Locate the cell with the specified text and output its [X, Y] center coordinate. 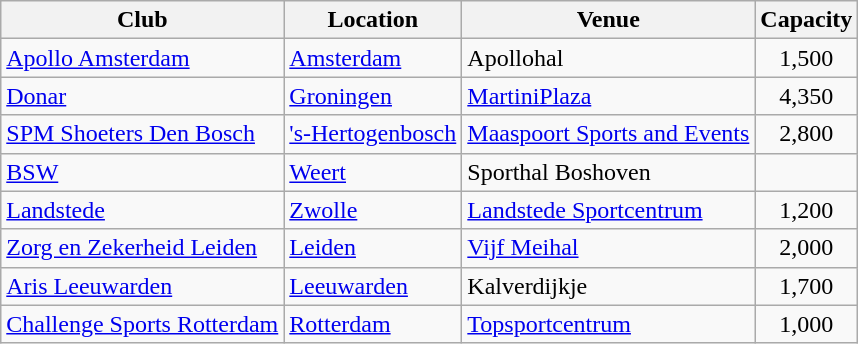
Location [373, 20]
1,700 [806, 286]
2,000 [806, 248]
Sporthal Boshoven [608, 172]
1,200 [806, 210]
Capacity [806, 20]
Landstede [142, 210]
Apollohal [608, 58]
SPM Shoeters Den Bosch [142, 134]
Challenge Sports Rotterdam [142, 324]
Apollo Amsterdam [142, 58]
Donar [142, 96]
Leeuwarden [373, 286]
4,350 [806, 96]
BSW [142, 172]
MartiniPlaza [608, 96]
Kalverdijkje [608, 286]
Maaspoort Sports and Events [608, 134]
Amsterdam [373, 58]
Venue [608, 20]
Rotterdam [373, 324]
1,500 [806, 58]
Zorg en Zekerheid Leiden [142, 248]
Landstede Sportcentrum [608, 210]
Club [142, 20]
Aris Leeuwarden [142, 286]
Topsportcentrum [608, 324]
Weert [373, 172]
's-Hertogenbosch [373, 134]
Groningen [373, 96]
Zwolle [373, 210]
2,800 [806, 134]
Vijf Meihal [608, 248]
1,000 [806, 324]
Leiden [373, 248]
